Return [X, Y] of the center of cell containing provided text 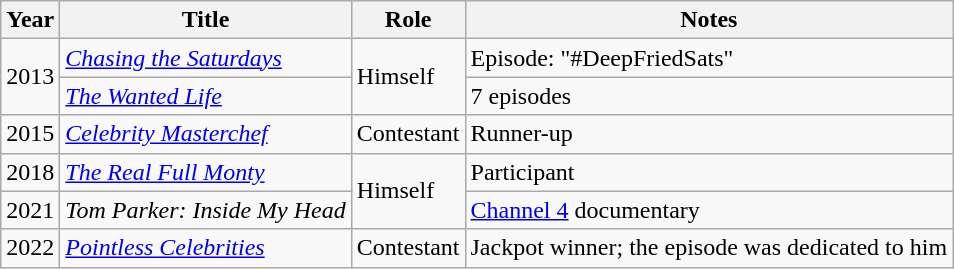
Episode: "#DeepFriedSats" [709, 58]
Celebrity Masterchef [206, 134]
Role [408, 20]
Jackpot winner; the episode was dedicated to him [709, 248]
The Wanted Life [206, 96]
Title [206, 20]
The Real Full Monty [206, 172]
Chasing the Saturdays [206, 58]
Runner-up [709, 134]
2018 [30, 172]
2022 [30, 248]
2015 [30, 134]
2013 [30, 77]
Notes [709, 20]
Tom Parker: Inside My Head [206, 210]
Channel 4 documentary [709, 210]
Participant [709, 172]
2021 [30, 210]
Pointless Celebrities [206, 248]
7 episodes [709, 96]
Year [30, 20]
